Determine the [x, y] coordinate at the center of the cell enclosing the given text.  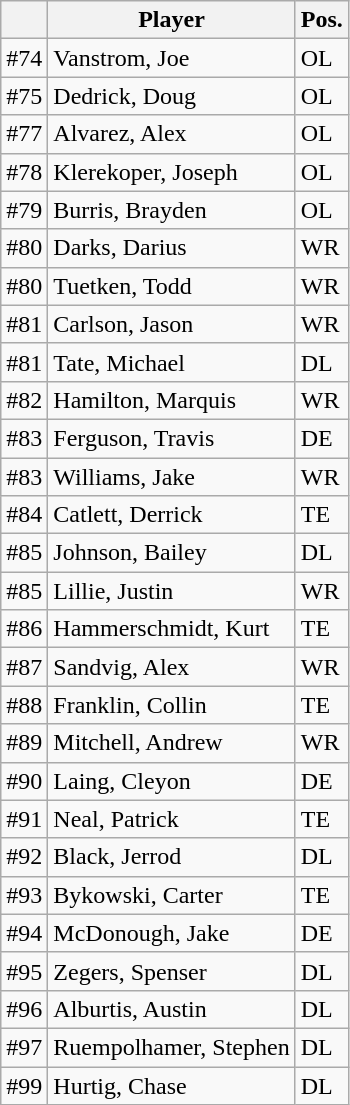
Williams, Jake [172, 477]
Klerekoper, Joseph [172, 172]
Tuetken, Todd [172, 286]
Zegers, Spenser [172, 971]
Alvarez, Alex [172, 134]
Laing, Cleyon [172, 781]
#94 [24, 933]
Johnson, Bailey [172, 553]
Franklin, Collin [172, 705]
Darks, Darius [172, 248]
#87 [24, 667]
Lillie, Justin [172, 591]
Alburtis, Austin [172, 1009]
Hammerschmidt, Kurt [172, 629]
Neal, Patrick [172, 819]
#77 [24, 134]
#99 [24, 1085]
Mitchell, Andrew [172, 743]
McDonough, Jake [172, 933]
#97 [24, 1047]
#86 [24, 629]
#89 [24, 743]
#74 [24, 58]
Catlett, Derrick [172, 515]
Pos. [322, 20]
Player [172, 20]
Hamilton, Marquis [172, 400]
Carlson, Jason [172, 324]
#96 [24, 1009]
#84 [24, 515]
Bykowski, Carter [172, 895]
Hurtig, Chase [172, 1085]
Ruempolhamer, Stephen [172, 1047]
Tate, Michael [172, 362]
#90 [24, 781]
Vanstrom, Joe [172, 58]
#78 [24, 172]
#82 [24, 400]
#88 [24, 705]
#79 [24, 210]
#91 [24, 819]
#92 [24, 857]
#93 [24, 895]
Dedrick, Doug [172, 96]
Sandvig, Alex [172, 667]
#95 [24, 971]
Black, Jerrod [172, 857]
#75 [24, 96]
Burris, Brayden [172, 210]
Ferguson, Travis [172, 438]
